Scan for the cell matching the given text and deliver its (x, y) coordinate at center. 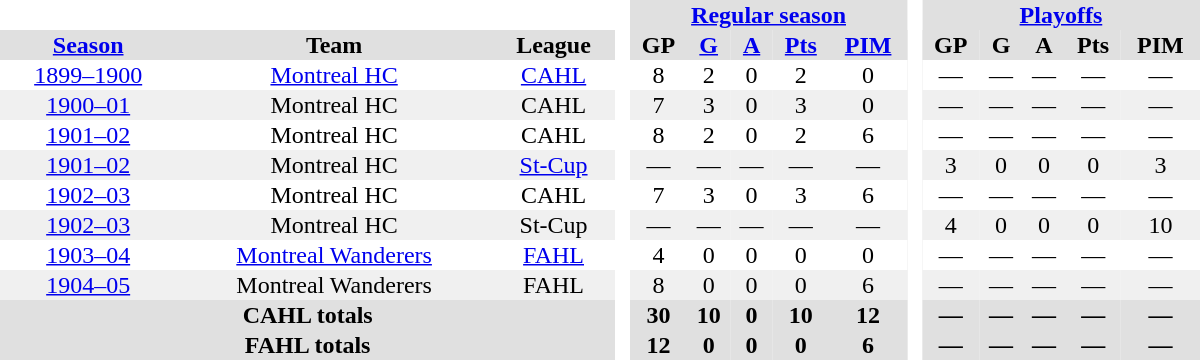
Regular season (769, 15)
1904–05 (88, 285)
Season (88, 45)
Team (334, 45)
League (554, 45)
Playoffs (1061, 15)
1900–01 (88, 105)
1899–1900 (88, 75)
CAHL totals (308, 315)
FAHL totals (308, 345)
1903–04 (88, 255)
30 (659, 315)
